Return (x, y) of the center of cell containing provided text 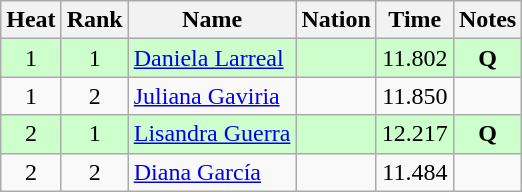
Time (414, 20)
11.802 (414, 58)
Lisandra Guerra (212, 134)
12.217 (414, 134)
Name (212, 20)
Juliana Gaviria (212, 96)
11.850 (414, 96)
Nation (336, 20)
Rank (94, 20)
Heat (31, 20)
Notes (487, 20)
Diana García (212, 172)
11.484 (414, 172)
Daniela Larreal (212, 58)
